Find where the given text appears and provide that cell's center as (x, y) coordinate. 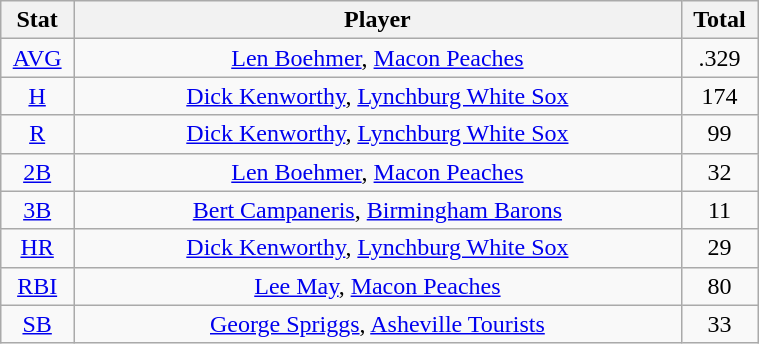
AVG (38, 58)
Total (719, 20)
174 (719, 96)
80 (719, 286)
Bert Campaneris, Birmingham Barons (378, 210)
RBI (38, 286)
H (38, 96)
Lee May, Macon Peaches (378, 286)
.329 (719, 58)
HR (38, 248)
Player (378, 20)
R (38, 134)
32 (719, 172)
99 (719, 134)
3B (38, 210)
Stat (38, 20)
33 (719, 324)
George Spriggs, Asheville Tourists (378, 324)
29 (719, 248)
2B (38, 172)
11 (719, 210)
SB (38, 324)
